From the cell containing the given text, extract its center point as (x, y) coordinate. 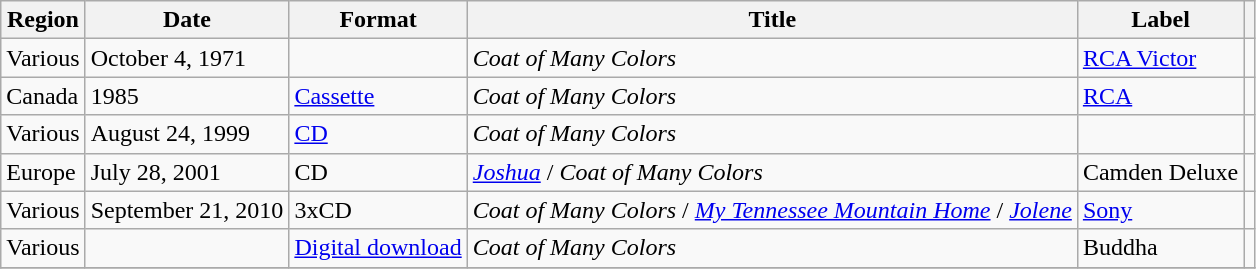
RCA (1160, 96)
Europe (43, 172)
RCA Victor (1160, 58)
October 4, 1971 (187, 58)
Region (43, 20)
1985 (187, 96)
Buddha (1160, 248)
July 28, 2001 (187, 172)
Format (378, 20)
Title (772, 20)
Date (187, 20)
Digital download (378, 248)
Cassette (378, 96)
September 21, 2010 (187, 210)
3xCD (378, 210)
Label (1160, 20)
Joshua / Coat of Many Colors (772, 172)
Camden Deluxe (1160, 172)
Canada (43, 96)
Coat of Many Colors / My Tennessee Mountain Home / Jolene (772, 210)
Sony (1160, 210)
August 24, 1999 (187, 134)
